Output the [X, Y] coordinate of the center of the cell containing the given text.  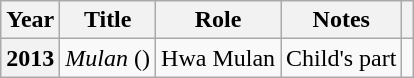
Title [108, 20]
Hwa Mulan [218, 58]
Mulan () [108, 58]
Year [30, 20]
Child's part [342, 58]
Notes [342, 20]
Role [218, 20]
2013 [30, 58]
